Search for the cell housing the specified text and yield its (x, y) center coordinate. 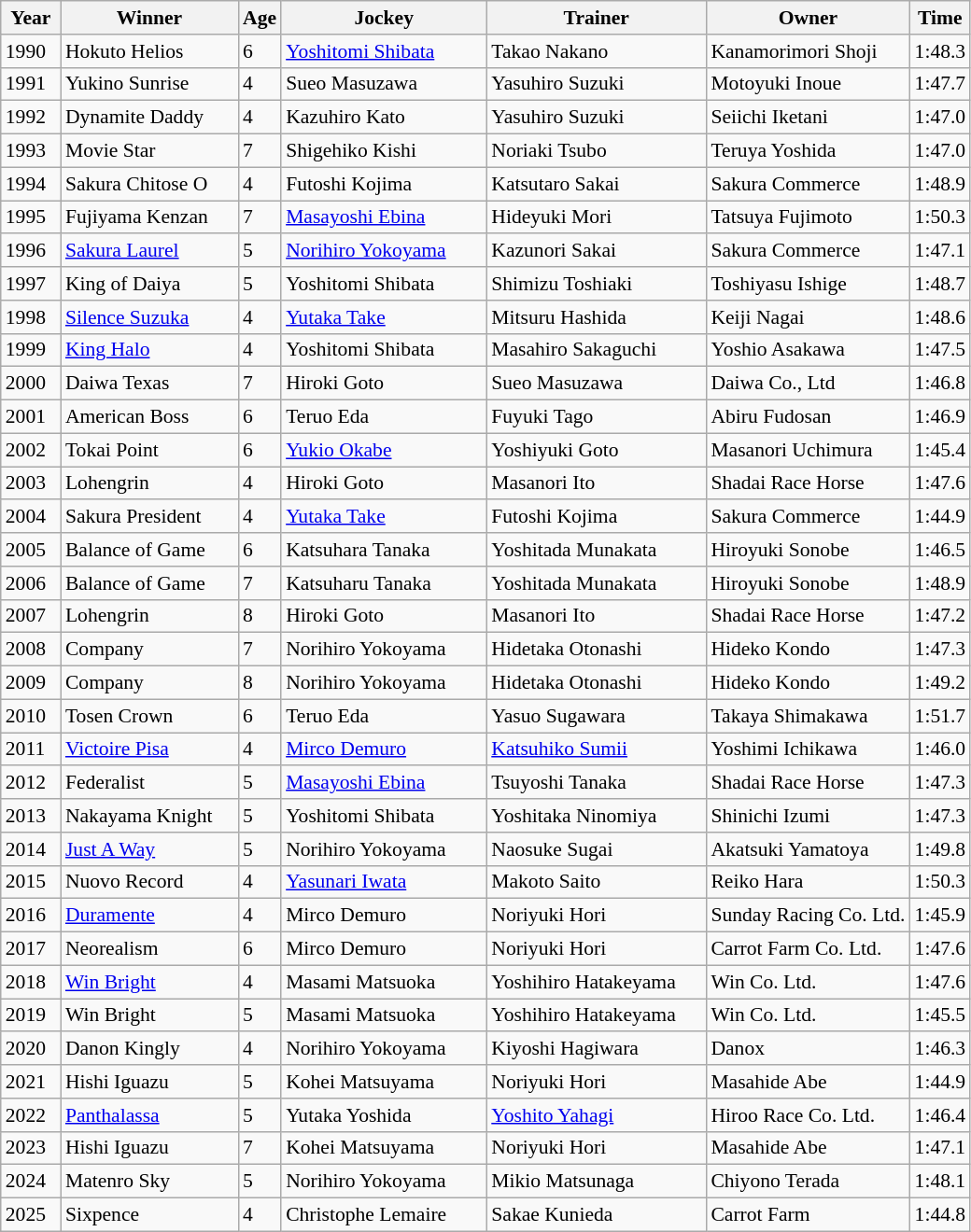
1:46.8 (941, 384)
American Boss (149, 417)
1:45.9 (941, 916)
2025 (31, 1215)
2013 (31, 816)
Hiroo Race Co. Ltd. (808, 1115)
Reiko Hara (808, 882)
Shinichi Izumi (808, 816)
1:48.1 (941, 1182)
Kiyoshi Hagiwara (596, 1049)
2001 (31, 417)
Masanori Uchimura (808, 450)
Danox (808, 1049)
Noriaki Tsubo (596, 151)
Yoshio Asakawa (808, 350)
Sunday Racing Co. Ltd. (808, 916)
Carrot Farm Co. Ltd. (808, 949)
1:48.7 (941, 284)
Tokai Point (149, 450)
Yoshiyuki Goto (596, 450)
Seiichi Iketani (808, 118)
Mitsuru Hashida (596, 317)
1996 (31, 251)
Chiyono Terada (808, 1182)
Yoshimi Ichikawa (808, 749)
1994 (31, 184)
Sakura Chitose O (149, 184)
Age (260, 18)
1995 (31, 217)
Panthalassa (149, 1115)
1:46.3 (941, 1049)
2007 (31, 616)
Matenro Sky (149, 1182)
Naosuke Sugai (596, 849)
Sakura President (149, 517)
1:48.3 (941, 51)
Just A Way (149, 849)
Sixpence (149, 1215)
1992 (31, 118)
Hideyuki Mori (596, 217)
2021 (31, 1082)
1997 (31, 284)
2003 (31, 483)
1:46.4 (941, 1115)
1:44.8 (941, 1215)
Federalist (149, 783)
Makoto Saito (596, 882)
1999 (31, 350)
Sakura Laurel (149, 251)
Victoire Pisa (149, 749)
Mikio Matsunaga (596, 1182)
Neorealism (149, 949)
Shimizu Toshiaki (596, 284)
Teruya Yoshida (808, 151)
Dynamite Daddy (149, 118)
Fujiyama Kenzan (149, 217)
1993 (31, 151)
2002 (31, 450)
Yoshito Yahagi (596, 1115)
2006 (31, 583)
Abiru Fudosan (808, 417)
Daiwa Texas (149, 384)
Kazuhiro Kato (384, 118)
2005 (31, 550)
1:47.2 (941, 616)
1:51.7 (941, 716)
Akatsuki Yamatoya (808, 849)
2010 (31, 716)
2009 (31, 683)
2022 (31, 1115)
1:47.7 (941, 84)
Duramente (149, 916)
Yukio Okabe (384, 450)
Kanamorimori Shoji (808, 51)
Nuovo Record (149, 882)
Sakae Kunieda (596, 1215)
Keiji Nagai (808, 317)
Kazunori Sakai (596, 251)
2012 (31, 783)
2020 (31, 1049)
Motoyuki Inoue (808, 84)
Takaya Shimakawa (808, 716)
Time (941, 18)
1:46.5 (941, 550)
Movie Star (149, 151)
Yasunari Iwata (384, 882)
2011 (31, 749)
Tosen Crown (149, 716)
Yasuo Sugawara (596, 716)
1:48.6 (941, 317)
King Halo (149, 350)
Jockey (384, 18)
King of Daiya (149, 284)
Owner (808, 18)
1:49.8 (941, 849)
Katsuhiko Sumii (596, 749)
Hokuto Helios (149, 51)
2016 (31, 916)
Daiwa Co., Ltd (808, 384)
2000 (31, 384)
Takao Nakano (596, 51)
Fuyuki Tago (596, 417)
2024 (31, 1182)
1:47.5 (941, 350)
Trainer (596, 18)
Yoshitaka Ninomiya (596, 816)
Nakayama Knight (149, 816)
1990 (31, 51)
Danon Kingly (149, 1049)
Masahiro Sakaguchi (596, 350)
Katsuharu Tanaka (384, 583)
2017 (31, 949)
Katsutaro Sakai (596, 184)
Winner (149, 18)
1998 (31, 317)
2015 (31, 882)
1991 (31, 84)
Yukino Sunrise (149, 84)
Tsuyoshi Tanaka (596, 783)
1:45.4 (941, 450)
2014 (31, 849)
2004 (31, 517)
Tatsuya Fujimoto (808, 217)
Katsuhara Tanaka (384, 550)
Carrot Farm (808, 1215)
1:46.0 (941, 749)
Christophe Lemaire (384, 1215)
Toshiyasu Ishige (808, 284)
1:45.5 (941, 1015)
Shigehiko Kishi (384, 151)
2023 (31, 1148)
1:46.9 (941, 417)
2019 (31, 1015)
Silence Suzuka (149, 317)
1:49.2 (941, 683)
2018 (31, 982)
Year (31, 18)
Yutaka Yoshida (384, 1115)
2008 (31, 650)
